Scan for the cell matching the given text and deliver its [x, y] coordinate at center. 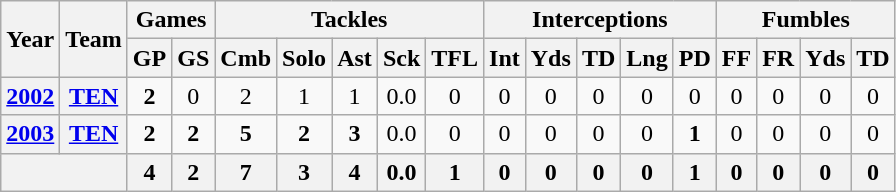
Ast [355, 58]
TFL [455, 58]
Sck [401, 58]
Games [170, 20]
7 [246, 172]
5 [246, 134]
Int [505, 58]
Solo [304, 58]
FF [736, 58]
2003 [30, 134]
PD [694, 58]
Interceptions [600, 20]
GS [194, 58]
2002 [30, 96]
Team [94, 39]
Lng [647, 58]
GP [149, 58]
Tackles [350, 20]
FR [778, 58]
Year [30, 39]
Cmb [246, 58]
Fumbles [806, 20]
